For the text-containing cell, return its midpoint in [x, y] coordinate format. 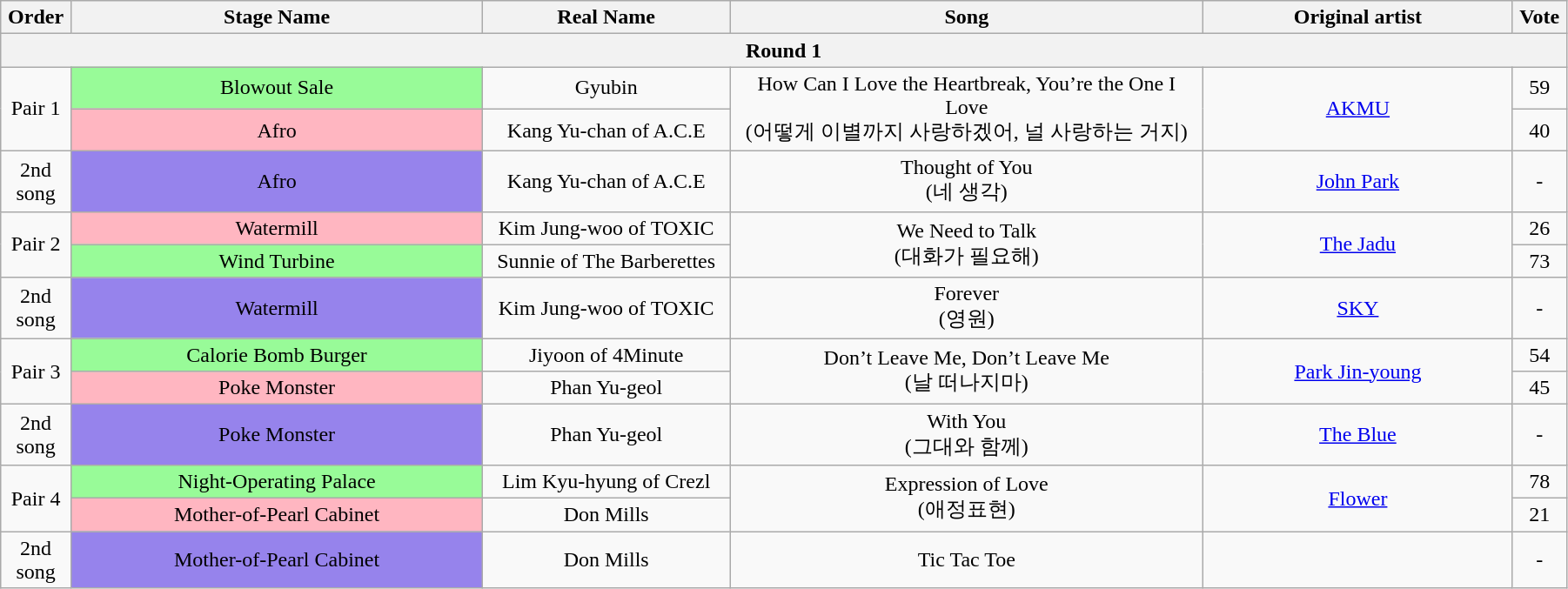
Order [37, 17]
Forever(영원) [967, 308]
Park Jin-young [1357, 371]
Gyubin [606, 88]
40 [1540, 130]
Wind Turbine [277, 261]
21 [1540, 514]
Pair 4 [37, 498]
Jiyoon of 4Minute [606, 355]
Calorie Bomb Burger [277, 355]
The Jadu [1357, 244]
Pair 3 [37, 371]
Flower [1357, 498]
Sunnie of The Barberettes [606, 261]
Pair 2 [37, 244]
Song [967, 17]
With You(그대와 함께) [967, 435]
26 [1540, 228]
Blowout Sale [277, 88]
78 [1540, 481]
Vote [1540, 17]
The Blue [1357, 435]
AKMU [1357, 110]
Pair 1 [37, 110]
Real Name [606, 17]
54 [1540, 355]
73 [1540, 261]
SKY [1357, 308]
Expression of Love(애정표현) [967, 498]
Round 1 [784, 50]
Night-Operating Palace [277, 481]
59 [1540, 88]
Original artist [1357, 17]
John Park [1357, 181]
Lim Kyu-hyung of Crezl [606, 481]
Thought of You(네 생각) [967, 181]
45 [1540, 388]
We Need to Talk(대화가 필요해) [967, 244]
How Can I Love the Heartbreak, You’re the One I Love(어떻게 이별까지 사랑하겠어, 널 사랑하는 거지) [967, 110]
Don’t Leave Me, Don’t Leave Me(날 떠나지마) [967, 371]
Stage Name [277, 17]
Tic Tac Toe [967, 559]
